Search for the cell housing the specified text and yield its (X, Y) center coordinate. 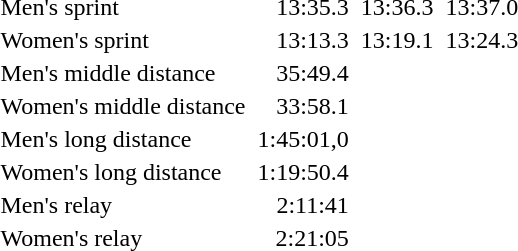
35:49.4 (303, 73)
33:58.1 (303, 106)
13:19.1 (397, 40)
13:13.3 (303, 40)
1:45:01,0 (303, 139)
2:11:41 (303, 205)
1:19:50.4 (303, 172)
